Pinpoint the cell where the given text exists, returning its (x, y) midpoint coordinate. 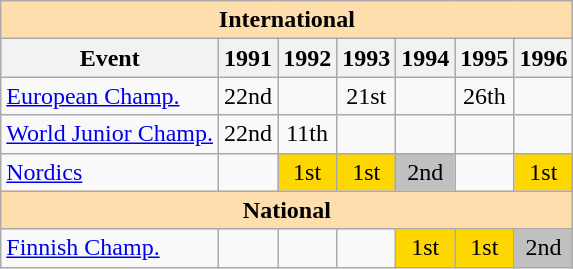
World Junior Champ. (110, 134)
26th (484, 96)
National (287, 210)
European Champ. (110, 96)
International (287, 20)
21st (366, 96)
1996 (544, 58)
Nordics (110, 172)
1992 (308, 58)
1993 (366, 58)
Finnish Champ. (110, 248)
Event (110, 58)
1995 (484, 58)
11th (308, 134)
1994 (426, 58)
1991 (248, 58)
